Return (X, Y) of the center of cell containing provided text 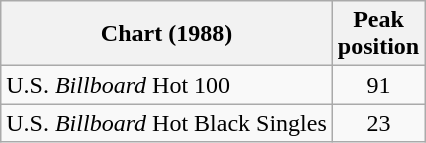
Chart (1988) (167, 34)
91 (378, 85)
U.S. Billboard Hot 100 (167, 85)
23 (378, 123)
U.S. Billboard Hot Black Singles (167, 123)
Peakposition (378, 34)
